Identify which cell holds the provided text, then report its [x, y] central coordinate. 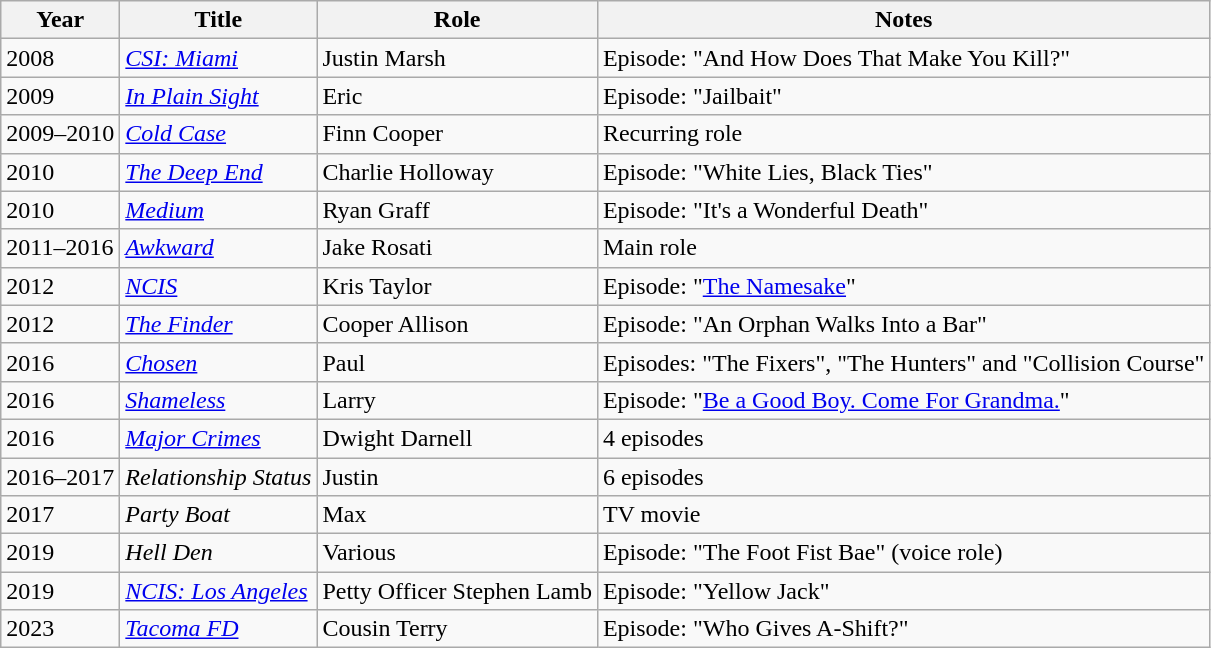
Eric [458, 96]
Episode: "And How Does That Make You Kill?" [903, 58]
4 episodes [903, 438]
Role [458, 20]
CSI: Miami [218, 58]
Various [458, 553]
Dwight Darnell [458, 438]
Episode: "The Foot Fist Bae" (voice role) [903, 553]
Recurring role [903, 134]
Episode: "Yellow Jack" [903, 591]
The Finder [218, 324]
2008 [60, 58]
Episode: "Jailbait" [903, 96]
Max [458, 515]
NCIS: Los Angeles [218, 591]
Title [218, 20]
Tacoma FD [218, 629]
TV movie [903, 515]
2009 [60, 96]
The Deep End [218, 172]
2011–2016 [60, 248]
Episodes: "The Fixers", "The Hunters" and "Collision Course" [903, 362]
Larry [458, 400]
Notes [903, 20]
Cold Case [218, 134]
Justin [458, 477]
Jake Rosati [458, 248]
Finn Cooper [458, 134]
Hell Den [218, 553]
Charlie Holloway [458, 172]
Petty Officer Stephen Lamb [458, 591]
Relationship Status [218, 477]
In Plain Sight [218, 96]
Shameless [218, 400]
Chosen [218, 362]
Episode: "Who Gives A-Shift?" [903, 629]
2017 [60, 515]
Episode: "White Lies, Black Ties" [903, 172]
Episode: "The Namesake" [903, 286]
Major Crimes [218, 438]
Kris Taylor [458, 286]
Cooper Allison [458, 324]
Cousin Terry [458, 629]
6 episodes [903, 477]
Awkward [218, 248]
Main role [903, 248]
Episode: "Be a Good Boy. Come For Grandma." [903, 400]
Episode: "It's a Wonderful Death" [903, 210]
Ryan Graff [458, 210]
Episode: "An Orphan Walks Into a Bar" [903, 324]
Medium [218, 210]
Justin Marsh [458, 58]
Year [60, 20]
Party Boat [218, 515]
NCIS [218, 286]
2009–2010 [60, 134]
2016–2017 [60, 477]
2023 [60, 629]
Paul [458, 362]
